Provide the (X, Y) coordinate of the cell's center where the given text is located.  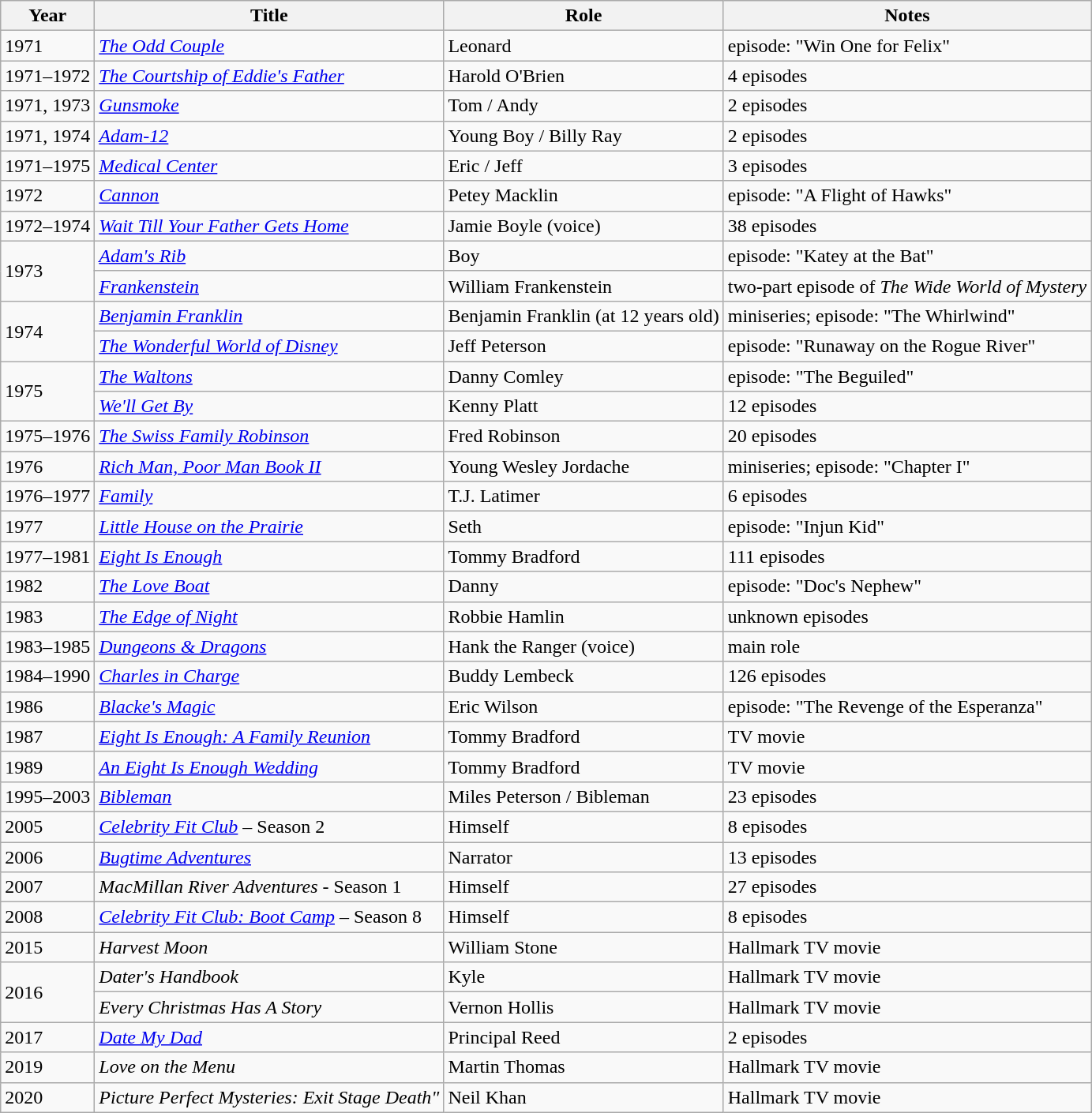
1976 (47, 467)
20 episodes (906, 437)
Eric / Jeff (584, 166)
Dungeons & Dragons (269, 646)
1989 (47, 766)
William Stone (584, 947)
William Frankenstein (584, 286)
1971 (47, 46)
Principal Reed (584, 1037)
The Swiss Family Robinson (269, 437)
Cannon (269, 196)
episode: "The Beguiled" (906, 377)
1971–1972 (47, 76)
Benjamin Franklin (269, 316)
Picture Perfect Mysteries: Exit Stage Death" (269, 1097)
Harold O'Brien (584, 76)
episode: "Injun Kid" (906, 527)
2006 (47, 856)
Martin Thomas (584, 1067)
Gunsmoke (269, 106)
episode: "The Revenge of the Esperanza" (906, 706)
Danny (584, 586)
Miles Peterson / Bibleman (584, 796)
The Courtship of Eddie's Father (269, 76)
111 episodes (906, 556)
1971, 1974 (47, 136)
1975 (47, 392)
23 episodes (906, 796)
1977 (47, 527)
Tom / Andy (584, 106)
Adam-12 (269, 136)
Medical Center (269, 166)
Love on the Menu (269, 1067)
Dater's Handbook (269, 977)
1973 (47, 271)
6 episodes (906, 497)
Bugtime Adventures (269, 856)
2007 (47, 887)
miniseries; episode: "Chapter I" (906, 467)
1983 (47, 616)
Celebrity Fit Club: Boot Camp – Season 8 (269, 917)
episode: "Win One for Felix" (906, 46)
The Wonderful World of Disney (269, 346)
2019 (47, 1067)
Frankenstein (269, 286)
Kyle (584, 977)
Hank the Ranger (voice) (584, 646)
Eight Is Enough: A Family Reunion (269, 736)
1974 (47, 331)
Jeff Peterson (584, 346)
1983–1985 (47, 646)
1972 (47, 196)
The Love Boat (269, 586)
Eric Wilson (584, 706)
Young Boy / Billy Ray (584, 136)
2020 (47, 1097)
unknown episodes (906, 616)
Vernon Hollis (584, 1007)
Neil Khan (584, 1097)
1984–1990 (47, 676)
13 episodes (906, 856)
38 episodes (906, 226)
1971–1975 (47, 166)
Celebrity Fit Club – Season 2 (269, 826)
2017 (47, 1037)
Date My Dad (269, 1037)
T.J. Latimer (584, 497)
Kenny Platt (584, 407)
1972–1974 (47, 226)
two-part episode of The Wide World of Mystery (906, 286)
Every Christmas Has A Story (269, 1007)
1995–2003 (47, 796)
12 episodes (906, 407)
27 episodes (906, 887)
The Odd Couple (269, 46)
The Waltons (269, 377)
Charles in Charge (269, 676)
Buddy Lembeck (584, 676)
main role (906, 646)
Jamie Boyle (voice) (584, 226)
Eight Is Enough (269, 556)
episode: "A Flight of Hawks" (906, 196)
126 episodes (906, 676)
Narrator (584, 856)
Danny Comley (584, 377)
Title (269, 16)
1971, 1973 (47, 106)
2005 (47, 826)
2008 (47, 917)
2016 (47, 992)
Boy (584, 256)
1977–1981 (47, 556)
Blacke's Magic (269, 706)
Bibleman (269, 796)
Petey Macklin (584, 196)
Family (269, 497)
1987 (47, 736)
Harvest Moon (269, 947)
1975–1976 (47, 437)
Leonard (584, 46)
Wait Till Your Father Gets Home (269, 226)
1982 (47, 586)
Notes (906, 16)
Seth (584, 527)
2015 (47, 947)
An Eight Is Enough Wedding (269, 766)
MacMillan River Adventures - Season 1 (269, 887)
Rich Man, Poor Man Book II (269, 467)
Role (584, 16)
episode: "Katey at the Bat" (906, 256)
Little House on the Prairie (269, 527)
Year (47, 16)
4 episodes (906, 76)
1976–1977 (47, 497)
Benjamin Franklin (at 12 years old) (584, 316)
Fred Robinson (584, 437)
1986 (47, 706)
3 episodes (906, 166)
Adam's Rib (269, 256)
episode: "Doc's Nephew" (906, 586)
We'll Get By (269, 407)
The Edge of Night (269, 616)
Young Wesley Jordache (584, 467)
Robbie Hamlin (584, 616)
episode: "Runaway on the Rogue River" (906, 346)
miniseries; episode: "The Whirlwind" (906, 316)
